Extract the [X, Y] coordinate from the center of the cell holding the provided text.  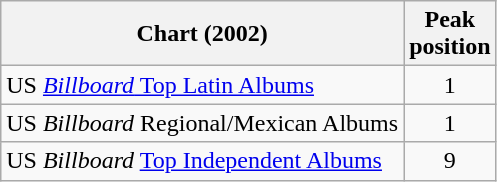
US Billboard Regional/Mexican Albums [202, 123]
US Billboard Top Independent Albums [202, 161]
Chart (2002) [202, 34]
Peakposition [450, 34]
US Billboard Top Latin Albums [202, 85]
9 [450, 161]
